Extract the [x, y] coordinate from the center of the cell holding the provided text.  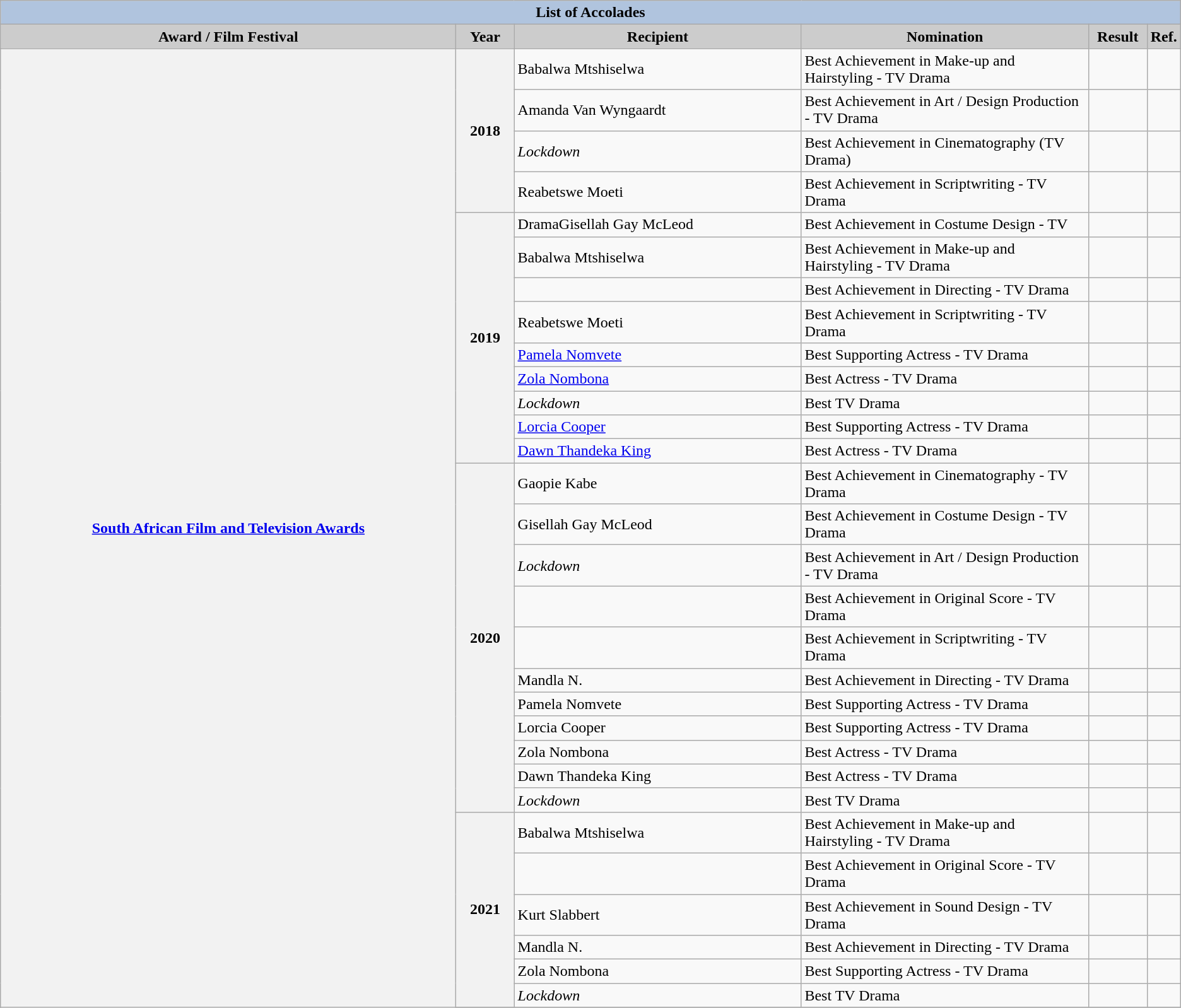
Year [485, 37]
List of Accolades [590, 13]
Ref. [1163, 37]
Nomination [945, 37]
2021 [485, 910]
DramaGisellah Gay McLeod [657, 225]
Recipient [657, 37]
Award / Film Festival [228, 37]
Gaopie Kabe [657, 483]
2019 [485, 338]
2018 [485, 131]
Gisellah Gay McLeod [657, 525]
Best Achievement in Costume Design - TV [945, 225]
Best Achievement in Cinematography - TV Drama [945, 483]
Result [1118, 37]
South African Film and Television Awards [228, 528]
Best Achievement in Costume Design - TV Drama [945, 525]
Kurt Slabbert [657, 915]
Best Achievement in Cinematography (TV Drama) [945, 151]
Best Achievement in Sound Design - TV Drama [945, 915]
Amanda Van Wyngaardt [657, 110]
2020 [485, 638]
